Scan for the cell matching the given text and deliver its (x, y) coordinate at center. 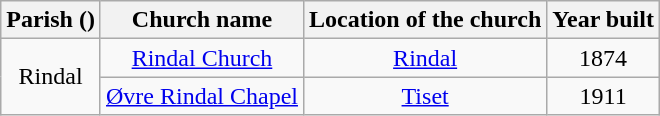
Tiset (424, 96)
Location of the church (424, 20)
Parish () (51, 20)
Church name (202, 20)
1874 (604, 58)
Rindal Church (202, 58)
Øvre Rindal Chapel (202, 96)
Year built (604, 20)
1911 (604, 96)
